For the text-containing cell, return its midpoint in (X, Y) coordinate format. 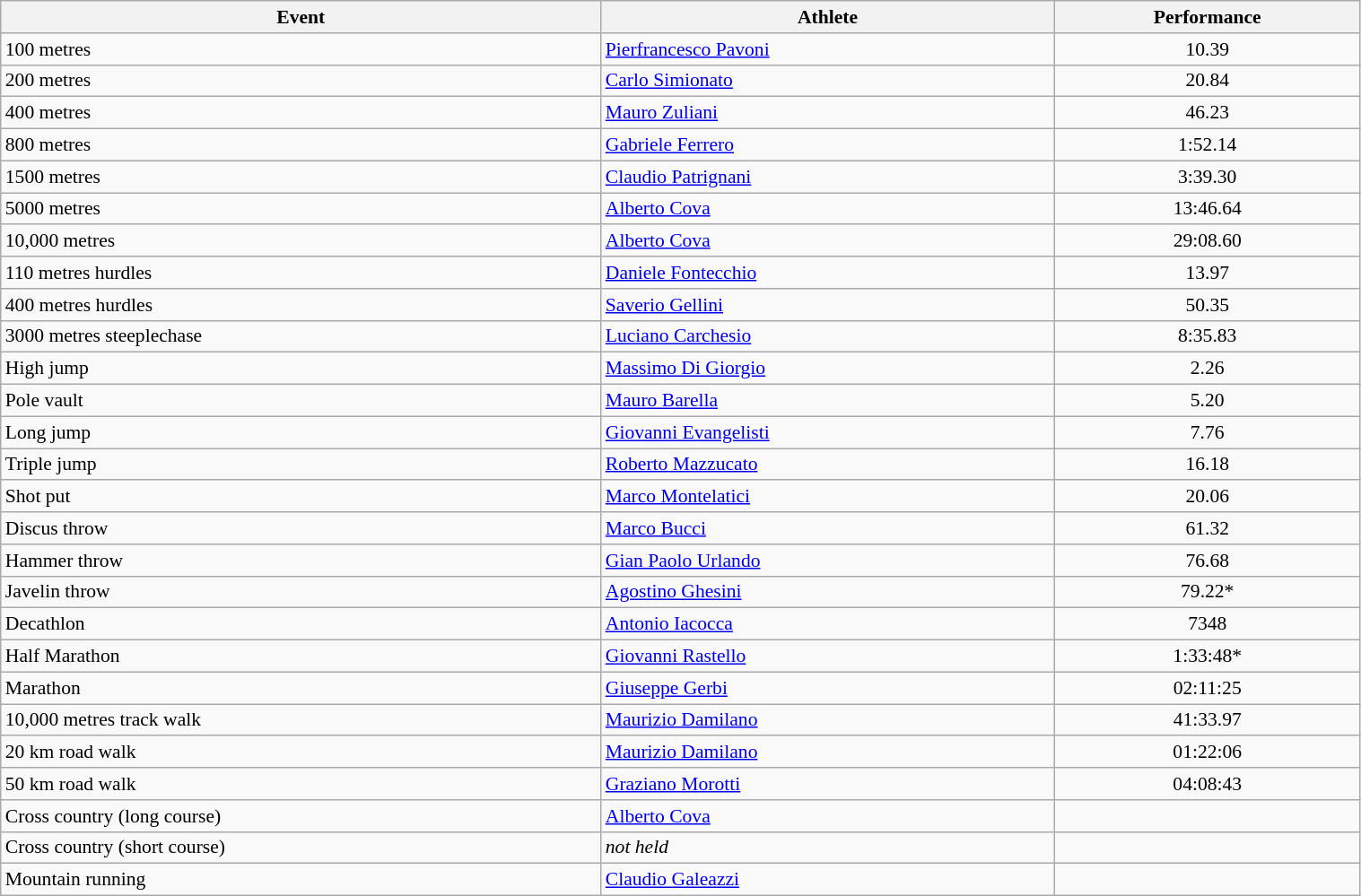
Triple jump (301, 465)
7348 (1208, 624)
Agostino Ghesini (828, 592)
Javelin throw (301, 592)
110 metres hurdles (301, 273)
Athlete (828, 17)
04:08:43 (1208, 784)
Pierfrancesco Pavoni (828, 49)
10,000 metres (301, 241)
Shot put (301, 497)
20.84 (1208, 81)
13:46.64 (1208, 209)
Claudio Patrignani (828, 177)
Massimo Di Giorgio (828, 369)
Mauro Barella (828, 401)
01:22:06 (1208, 752)
Carlo Simionato (828, 81)
10.39 (1208, 49)
1:52.14 (1208, 145)
8:35.83 (1208, 336)
Marco Bucci (828, 528)
200 metres (301, 81)
100 metres (301, 49)
Cross country (short course) (301, 848)
3:39.30 (1208, 177)
7.76 (1208, 432)
Discus throw (301, 528)
Giovanni Rastello (828, 657)
Pole vault (301, 401)
02:11:25 (1208, 688)
not held (828, 848)
Graziano Morotti (828, 784)
Mauro Zuliani (828, 113)
Saverio Gellini (828, 305)
Mountain running (301, 880)
800 metres (301, 145)
Long jump (301, 432)
Marco Montelatici (828, 497)
61.32 (1208, 528)
5.20 (1208, 401)
5000 metres (301, 209)
High jump (301, 369)
20.06 (1208, 497)
Claudio Galeazzi (828, 880)
Antonio Iacocca (828, 624)
2.26 (1208, 369)
3000 metres steeplechase (301, 336)
Performance (1208, 17)
76.68 (1208, 561)
13.97 (1208, 273)
Luciano Carchesio (828, 336)
Decathlon (301, 624)
1500 metres (301, 177)
Marathon (301, 688)
1:33:48* (1208, 657)
29:08.60 (1208, 241)
Roberto Mazzucato (828, 465)
Event (301, 17)
Gabriele Ferrero (828, 145)
50.35 (1208, 305)
Cross country (long course) (301, 816)
400 metres hurdles (301, 305)
Giuseppe Gerbi (828, 688)
79.22* (1208, 592)
Gian Paolo Urlando (828, 561)
400 metres (301, 113)
Daniele Fontecchio (828, 273)
41:33.97 (1208, 720)
10,000 metres track walk (301, 720)
16.18 (1208, 465)
Hammer throw (301, 561)
46.23 (1208, 113)
20 km road walk (301, 752)
Half Marathon (301, 657)
50 km road walk (301, 784)
Giovanni Evangelisti (828, 432)
